Return the (X, Y) coordinate for the center point of the cell that contains the specified text.  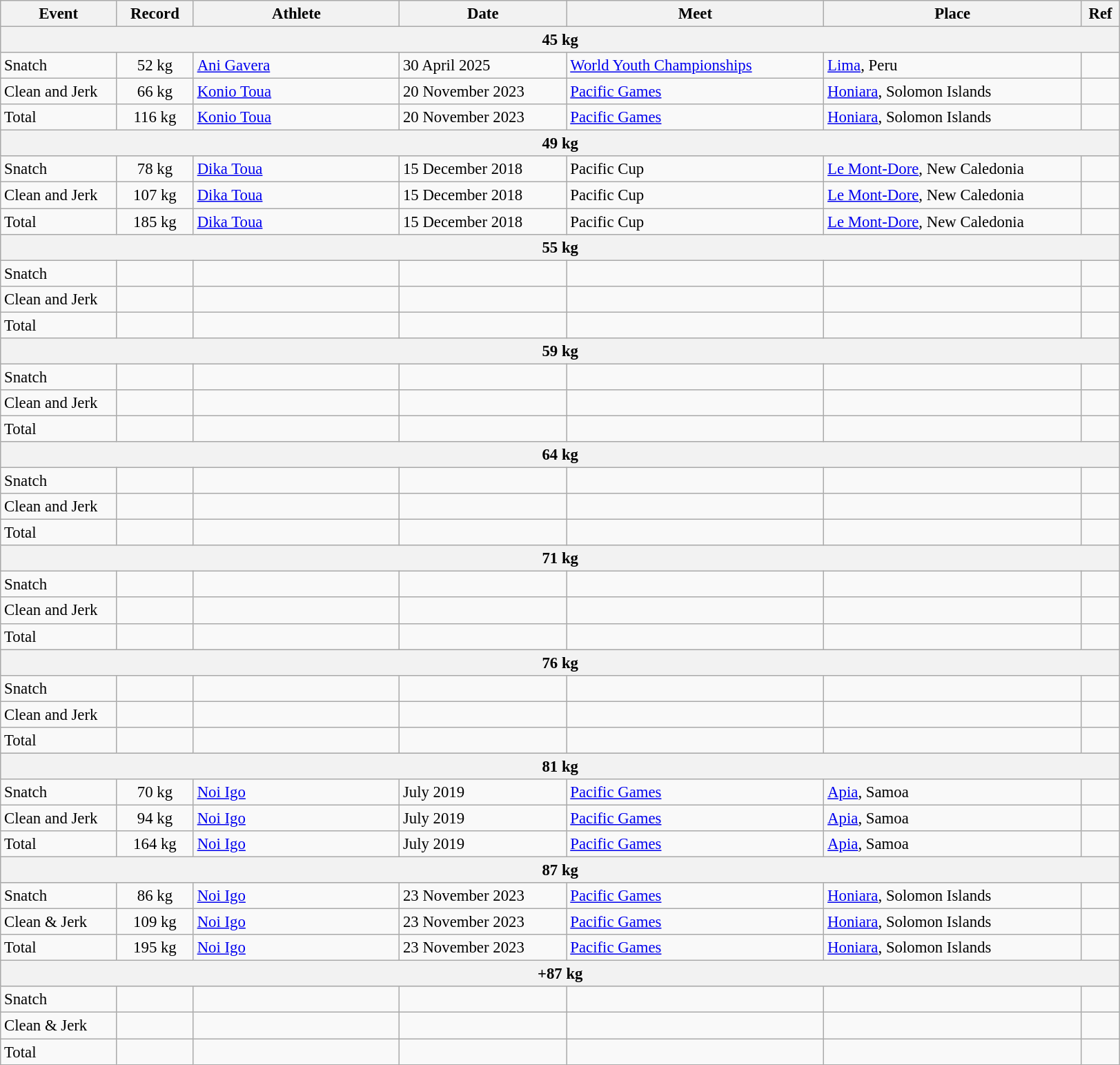
66 kg (155, 92)
Record (155, 14)
107 kg (155, 195)
49 kg (560, 144)
76 kg (560, 663)
Athlete (296, 14)
Meet (696, 14)
109 kg (155, 922)
World Youth Championships (696, 66)
Date (483, 14)
55 kg (560, 247)
94 kg (155, 818)
Lima, Peru (952, 66)
86 kg (155, 896)
81 kg (560, 766)
70 kg (155, 792)
30 April 2025 (483, 66)
78 kg (155, 169)
64 kg (560, 455)
52 kg (155, 66)
185 kg (155, 222)
59 kg (560, 351)
71 kg (560, 558)
Ani Gavera (296, 66)
Place (952, 14)
87 kg (560, 870)
+87 kg (560, 974)
Ref (1101, 14)
195 kg (155, 948)
Event (59, 14)
45 kg (560, 40)
116 kg (155, 117)
164 kg (155, 844)
